Scan for the cell matching the given text and deliver its (X, Y) coordinate at center. 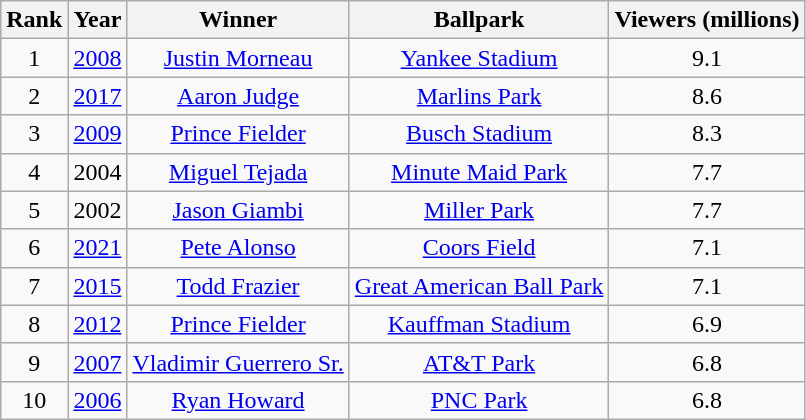
6.9 (707, 324)
7 (34, 286)
5 (34, 210)
2012 (98, 324)
Todd Frazier (238, 286)
Yankee Stadium (479, 58)
Miguel Tejada (238, 172)
2007 (98, 362)
Aaron Judge (238, 96)
Great American Ball Park (479, 286)
Busch Stadium (479, 134)
Coors Field (479, 248)
Minute Maid Park (479, 172)
6 (34, 248)
9 (34, 362)
Ryan Howard (238, 400)
Marlins Park (479, 96)
2009 (98, 134)
2 (34, 96)
4 (34, 172)
Ballpark (479, 20)
2004 (98, 172)
PNC Park (479, 400)
2017 (98, 96)
9.1 (707, 58)
Winner (238, 20)
Vladimir Guerrero Sr. (238, 362)
Miller Park (479, 210)
AT&T Park (479, 362)
Year (98, 20)
8.6 (707, 96)
Pete Alonso (238, 248)
2008 (98, 58)
3 (34, 134)
Kauffman Stadium (479, 324)
2021 (98, 248)
8.3 (707, 134)
Justin Morneau (238, 58)
10 (34, 400)
2002 (98, 210)
2006 (98, 400)
1 (34, 58)
Jason Giambi (238, 210)
Rank (34, 20)
8 (34, 324)
Viewers (millions) (707, 20)
2015 (98, 286)
